Determine the [x, y] coordinate at the center of the cell enclosing the given text.  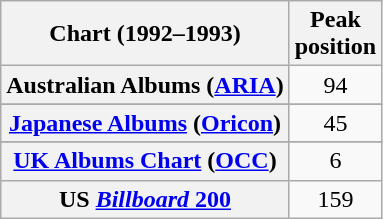
UK Albums Chart (OCC) [145, 161]
94 [335, 85]
Japanese Albums (Oricon) [145, 123]
Peakposition [335, 34]
US Billboard 200 [145, 199]
6 [335, 161]
Chart (1992–1993) [145, 34]
Australian Albums (ARIA) [145, 85]
45 [335, 123]
159 [335, 199]
